Search for the cell housing the specified text and yield its [X, Y] center coordinate. 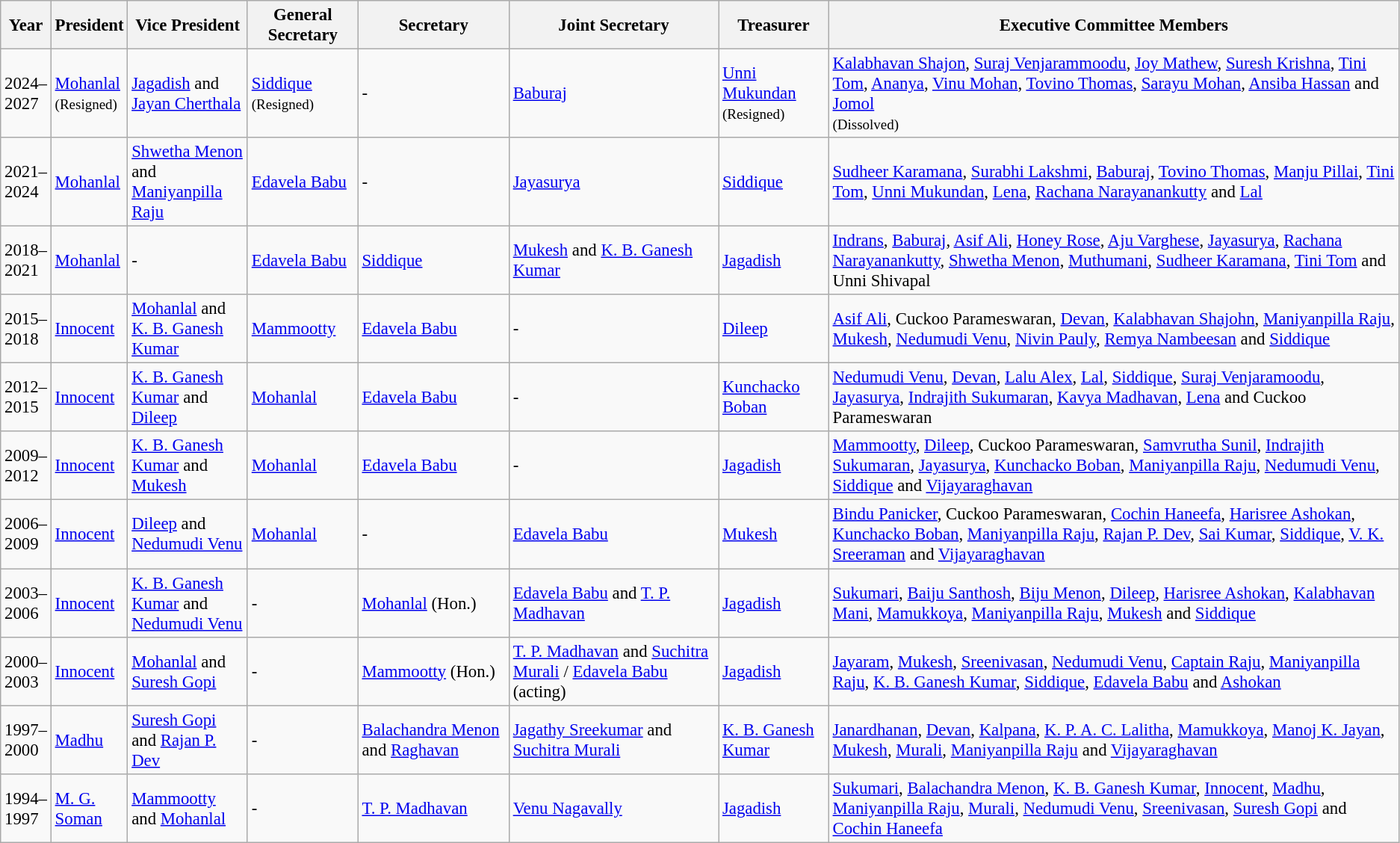
Dileep [774, 329]
Mohanlal and K. B. Ganesh Kumar [188, 329]
K. B. Ganesh Kumar and Dileep [188, 398]
T. P. Madhavan and Suchitra Murali / Edavela Babu (acting) [613, 671]
Mammootty and Mohanlal [188, 808]
2012–2015 [26, 398]
Mukesh [774, 534]
2015–2018 [26, 329]
M. G. Soman [90, 808]
Treasurer [774, 25]
Jagathy Sreekumar and Suchitra Murali [613, 740]
Suresh Gopi and Rajan P. Dev [188, 740]
Madhu [90, 740]
2009–2012 [26, 466]
2000–2003 [26, 671]
1997–2000 [26, 740]
2024–2027 [26, 94]
2006–2009 [26, 534]
Unni Mukundan(Resigned) [774, 94]
Jayaram, Mukesh, Sreenivasan, Nedumudi Venu, Captain Raju, Maniyanpilla Raju, K. B. Ganesh Kumar, Siddique, Edavela Babu and Ashokan [1113, 671]
2003–2006 [26, 603]
Mohanlal and Suresh Gopi [188, 671]
Edavela Babu and T. P. Madhavan [613, 603]
T. P. Madhavan [433, 808]
Vice President [188, 25]
Joint Secretary [613, 25]
Mukesh and K. B. Ganesh Kumar [613, 261]
Year [26, 25]
President [90, 25]
Jagadish and Jayan Cherthala [188, 94]
Executive Committee Members [1113, 25]
Dileep and Nedumudi Venu [188, 534]
Sudheer Karamana, Surabhi Lakshmi, Baburaj, Tovino Thomas, Manju Pillai, Tini Tom, Unni Mukundan, Lena, Rachana Narayanankutty and Lal [1113, 182]
Asif Ali, Cuckoo Parameswaran, Devan, Kalabhavan Shajohn, Maniyanpilla Raju, Mukesh, Nedumudi Venu, Nivin Pauly, Remya Nambeesan and Siddique [1113, 329]
Baburaj [613, 94]
Kunchacko Boban [774, 398]
Secretary [433, 25]
Siddique(Resigned) [303, 94]
Mohanlal (Hon.) [433, 603]
1994–1997 [26, 808]
Nedumudi Venu, Devan, Lalu Alex, Lal, Siddique, Suraj Venjaramoodu, Jayasurya, Indrajith Sukumaran, Kavya Madhavan, Lena and Cuckoo Parameswaran [1113, 398]
Mohanlal(Resigned) [90, 94]
Jayasurya [613, 182]
Balachandra Menon and Raghavan [433, 740]
Janardhanan, Devan, Kalpana, K. P. A. C. Lalitha, Mamukkoya, Manoj K. Jayan, Mukesh, Murali, Maniyanpilla Raju and Vijayaraghavan [1113, 740]
Mammootty (Hon.) [433, 671]
Mammootty [303, 329]
2018–2021 [26, 261]
K. B. Ganesh Kumar and Mukesh [188, 466]
K. B. Ganesh Kumar and Nedumudi Venu [188, 603]
Sukumari, Baiju Santhosh, Biju Menon, Dileep, Harisree Ashokan, Kalabhavan Mani, Mamukkoya, Maniyanpilla Raju, Mukesh and Siddique [1113, 603]
Shwetha Menon and Maniyanpilla Raju [188, 182]
K. B. Ganesh Kumar [774, 740]
Venu Nagavally [613, 808]
General Secretary [303, 25]
2021–2024 [26, 182]
